Detect which cell encompasses the target text, then output its (x, y) center coordinate. 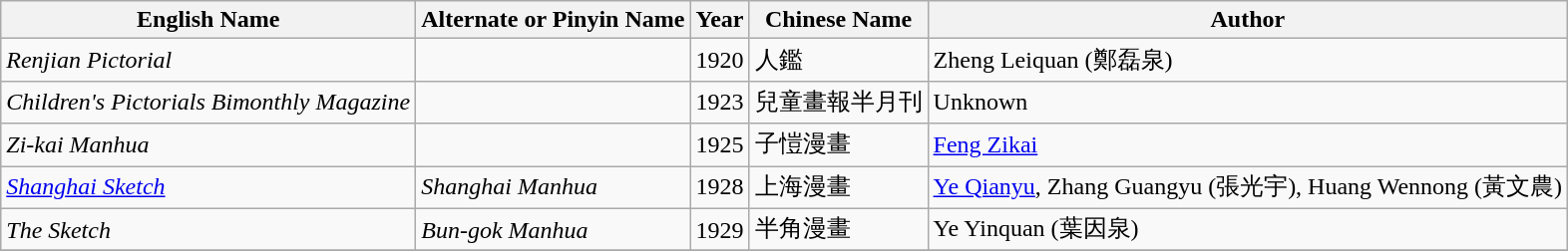
半角漫畫 (838, 229)
Unknown (1248, 102)
Shanghai Sketch (208, 187)
Zi-kai Manhua (208, 145)
Year (720, 20)
Bun-gok Manhua (553, 229)
Author (1248, 20)
1929 (720, 229)
Renjian Pictorial (208, 60)
English Name (208, 20)
兒童畫報半月刊 (838, 102)
Shanghai Manhua (553, 187)
1925 (720, 145)
Alternate or Pinyin Name (553, 20)
1928 (720, 187)
上海漫畫 (838, 187)
1920 (720, 60)
1923 (720, 102)
人鑑 (838, 60)
子愷漫畫 (838, 145)
The Sketch (208, 229)
Ye Yinquan (葉因泉) (1248, 229)
Chinese Name (838, 20)
Children's Pictorials Bimonthly Magazine (208, 102)
Zheng Leiquan (鄭磊泉) (1248, 60)
Ye Qianyu, Zhang Guangyu (張光宇), Huang Wennong (黃文農) (1248, 187)
Feng Zikai (1248, 145)
